Pinpoint the cell where the given text exists, returning its (x, y) midpoint coordinate. 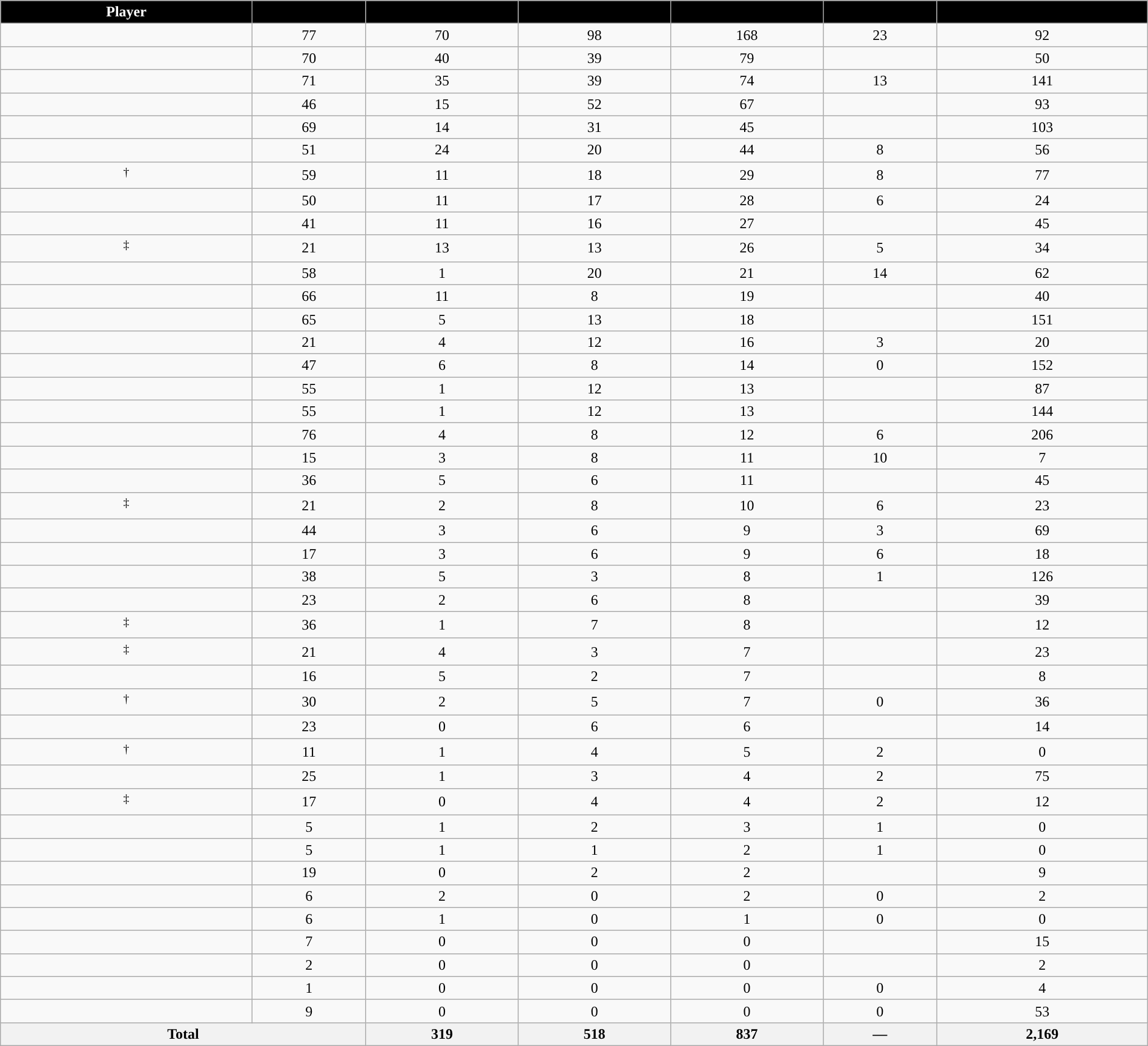
168 (747, 35)
62 (1042, 273)
151 (1042, 320)
92 (1042, 35)
Total (183, 1034)
56 (1042, 150)
52 (595, 104)
30 (309, 702)
59 (309, 176)
29 (747, 176)
126 (1042, 577)
71 (309, 81)
66 (309, 296)
518 (595, 1034)
75 (1042, 777)
26 (747, 248)
— (880, 1034)
35 (442, 81)
46 (309, 104)
38 (309, 577)
141 (1042, 81)
65 (309, 320)
34 (1042, 248)
103 (1042, 127)
319 (442, 1034)
152 (1042, 366)
Player (127, 12)
74 (747, 81)
47 (309, 366)
2,169 (1042, 1034)
144 (1042, 412)
87 (1042, 389)
27 (747, 223)
79 (747, 58)
93 (1042, 104)
67 (747, 104)
98 (595, 35)
206 (1042, 435)
28 (747, 200)
31 (595, 127)
53 (1042, 1011)
41 (309, 223)
25 (309, 777)
51 (309, 150)
837 (747, 1034)
58 (309, 273)
76 (309, 435)
